Detect which cell encompasses the target text, then output its [x, y] center coordinate. 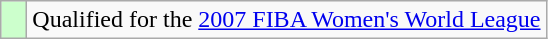
Qualified for the 2007 FIBA Women's World League [286, 20]
